For the text-containing cell, return its midpoint in (x, y) coordinate format. 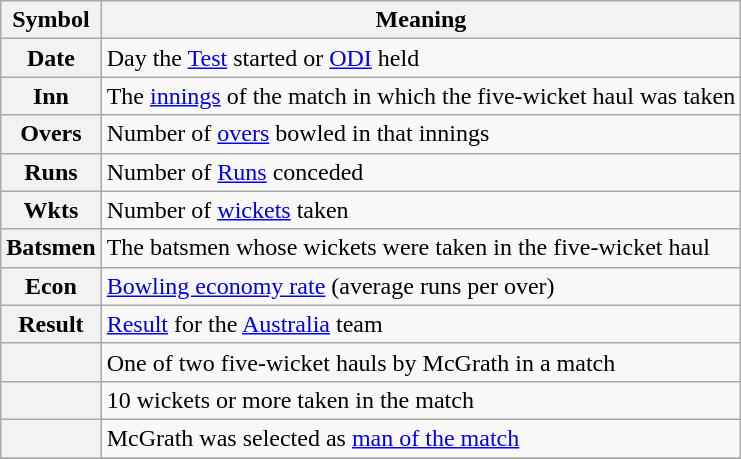
McGrath was selected as man of the match (421, 438)
Day the Test started or ODI held (421, 58)
Number of Runs conceded (421, 172)
The innings of the match in which the five-wicket haul was taken (421, 96)
The batsmen whose wickets were taken in the five-wicket haul (421, 248)
Number of overs bowled in that innings (421, 134)
Wkts (51, 210)
Result (51, 324)
Result for the Australia team (421, 324)
10 wickets or more taken in the match (421, 400)
Date (51, 58)
Inn (51, 96)
Meaning (421, 20)
Number of wickets taken (421, 210)
Bowling economy rate (average runs per over) (421, 286)
Runs (51, 172)
Batsmen (51, 248)
One of two five-wicket hauls by McGrath in a match (421, 362)
Symbol (51, 20)
Econ (51, 286)
Overs (51, 134)
